Pinpoint the cell where the given text exists, returning its [x, y] midpoint coordinate. 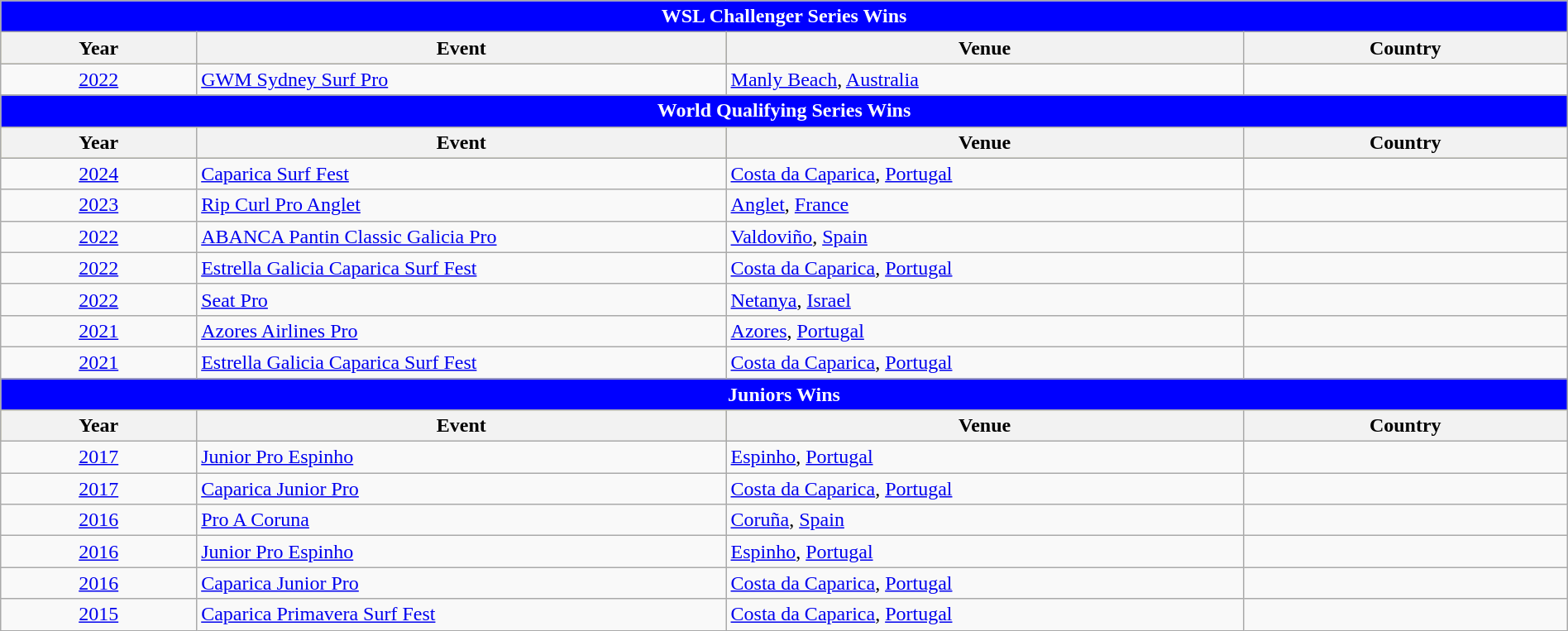
Manly Beach, Australia [984, 79]
Caparica Primavera Surf Fest [461, 614]
Caparica Surf Fest [461, 174]
Coruña, Spain [984, 520]
Seat Pro [461, 299]
ABANCA Pantin Classic Galicia Pro [461, 237]
Rip Curl Pro Anglet [461, 205]
2024 [99, 174]
GWM Sydney Surf Pro [461, 79]
WSL Challenger Series Wins [784, 17]
Anglet, France [984, 205]
2023 [99, 205]
Netanya, Israel [984, 299]
Pro A Coruna [461, 520]
Juniors Wins [784, 394]
World Qualifying Series Wins [784, 111]
Azores, Portugal [984, 331]
Azores Airlines Pro [461, 331]
Valdoviño, Spain [984, 237]
2015 [99, 614]
